Provide the [x, y] coordinate of the cell's center where the given text is located.  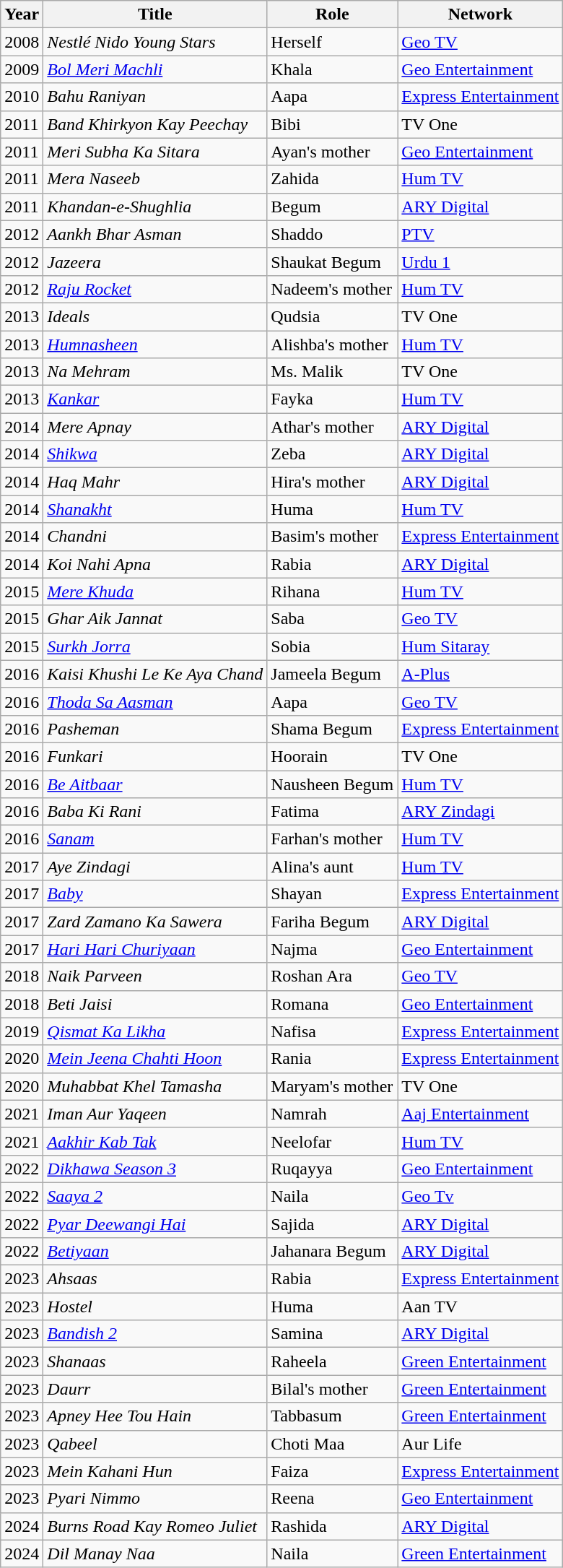
Zahida [332, 179]
Band Khirkyon Kay Peechay [155, 124]
Choti Maa [332, 1444]
Jahanara Begum [332, 1252]
A-Plus [481, 674]
Iman Aur Yaqeen [155, 1114]
Urdu 1 [481, 261]
Network [481, 14]
Sajida [332, 1224]
Pyar Deewangi Hai [155, 1224]
ARY Zindagi [481, 812]
Shama Begum [332, 729]
2008 [22, 42]
Neelofar [332, 1141]
Shaukat Begum [332, 261]
Muhabbat Khel Tamasha [155, 1086]
Bahu Raniyan [155, 97]
Aankh Bhar Asman [155, 234]
Herself [332, 42]
Raju Rocket [155, 289]
Aye Zindagi [155, 867]
Qabeel [155, 1444]
PTV [481, 234]
Aur Life [481, 1444]
Koi Nahi Apna [155, 564]
Alina's aunt [332, 867]
Hoorain [332, 756]
Hari Hari Churiyaan [155, 949]
Nafisa [332, 1031]
Meri Subha Ka Sitara [155, 152]
Beti Jaisi [155, 1004]
Alishba's mother [332, 345]
Bibi [332, 124]
Humnasheen [155, 345]
Mein Kahani Hun [155, 1471]
Apney Hee Tou Hain [155, 1416]
Mein Jeena Chahti Hoon [155, 1059]
Baba Ki Rani [155, 812]
Hira's mother [332, 482]
Namrah [332, 1114]
Samina [332, 1334]
Bandish 2 [155, 1334]
Qudsia [332, 316]
Na Mehram [155, 372]
Romana [332, 1004]
Khandan-e-Shughlia [155, 207]
Aaj Entertainment [481, 1114]
Basim's mother [332, 537]
Ms. Malik [332, 372]
Funkari [155, 756]
Naik Parveen [155, 976]
Fayka [332, 399]
Mere Khuda [155, 592]
Shayan [332, 894]
Fariha Begum [332, 922]
2010 [22, 97]
Rashida [332, 1526]
Fatima [332, 812]
Shaddo [332, 234]
Surkh Jorra [155, 646]
Ayan's mother [332, 152]
Dikhawa Season 3 [155, 1169]
Nadeem's mother [332, 289]
Ghar Aik Jannat [155, 619]
Rihana [332, 592]
Zard Zamano Ka Sawera [155, 922]
Geo Tv [481, 1196]
Raheela [332, 1361]
Pyari Nimmo [155, 1499]
2009 [22, 69]
Jameela Begum [332, 674]
Reena [332, 1499]
Saba [332, 619]
Hum Sitaray [481, 646]
Ruqayya [332, 1169]
Khala [332, 69]
Daurr [155, 1389]
Hostel [155, 1307]
Athar's mother [332, 427]
Zeba [332, 454]
Shikwa [155, 454]
Aakhir Kab Tak [155, 1141]
Betiyaan [155, 1252]
Mera Naseeb [155, 179]
Jazeera [155, 261]
Kankar [155, 399]
Sobia [332, 646]
Ahsaas [155, 1279]
Pasheman [155, 729]
Title [155, 14]
Baby [155, 894]
Be Aitbaar [155, 784]
Faiza [332, 1471]
Bol Meri Machli [155, 69]
Haq Mahr [155, 482]
Maryam's mother [332, 1086]
Aan TV [481, 1307]
Begum [332, 207]
Mere Apnay [155, 427]
Year [22, 14]
Dil Manay Naa [155, 1554]
Chandni [155, 537]
Nestlé Nido Young Stars [155, 42]
Nausheen Begum [332, 784]
Shanakht [155, 509]
Role [332, 14]
Thoda Sa Aasman [155, 701]
Ideals [155, 316]
Sanam [155, 839]
Shanaas [155, 1361]
Farhan's mother [332, 839]
Rania [332, 1059]
Saaya 2 [155, 1196]
Bilal's mother [332, 1389]
Qismat Ka Likha [155, 1031]
Tabbasum [332, 1416]
Roshan Ara [332, 976]
Burns Road Kay Romeo Juliet [155, 1526]
Kaisi Khushi Le Ke Aya Chand [155, 674]
2019 [22, 1031]
Najma [332, 949]
